From the cell containing the given text, extract its center point as [X, Y] coordinate. 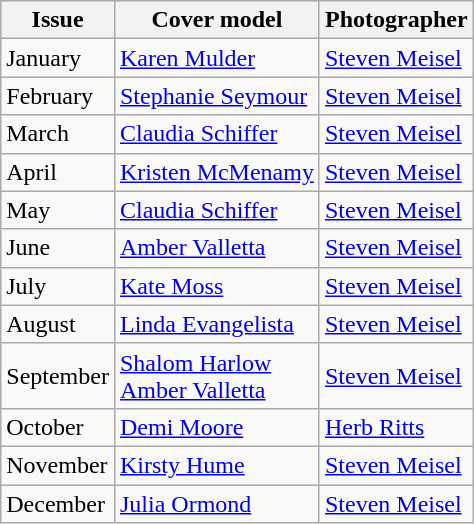
Kate Moss [216, 286]
Issue [58, 20]
Linda Evangelista [216, 324]
August [58, 324]
Herb Ritts [396, 427]
November [58, 465]
July [58, 286]
March [58, 134]
May [58, 210]
Kirsty Hume [216, 465]
Demi Moore [216, 427]
April [58, 172]
Karen Mulder [216, 58]
Shalom HarlowAmber Valletta [216, 376]
October [58, 427]
February [58, 96]
June [58, 248]
Amber Valletta [216, 248]
Stephanie Seymour [216, 96]
Kristen McMenamy [216, 172]
Photographer [396, 20]
September [58, 376]
December [58, 503]
January [58, 58]
Cover model [216, 20]
Julia Ormond [216, 503]
